Search for the cell housing the specified text and yield its (x, y) center coordinate. 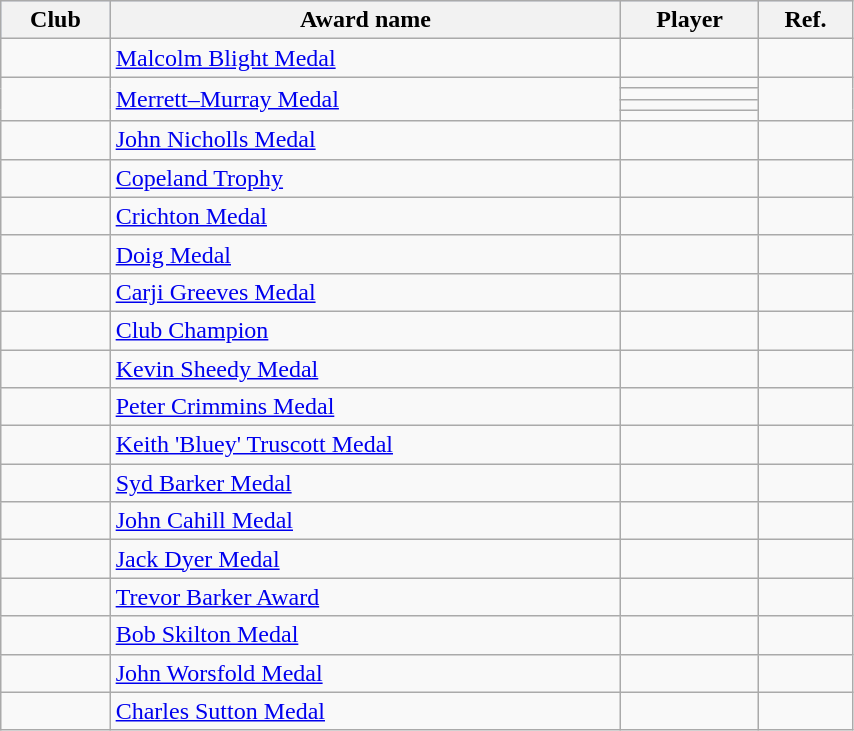
Syd Barker Medal (366, 483)
John Nicholls Medal (366, 140)
Ref. (805, 20)
Charles Sutton Medal (366, 711)
Award name (366, 20)
Bob Skilton Medal (366, 635)
Club Champion (366, 330)
Trevor Barker Award (366, 597)
Peter Crimmins Medal (366, 407)
Crichton Medal (366, 216)
Doig Medal (366, 254)
Club (56, 20)
Keith 'Bluey' Truscott Medal (366, 445)
Merrett–Murray Medal (366, 99)
Malcolm Blight Medal (366, 58)
Copeland Trophy (366, 178)
John Worsfold Medal (366, 673)
Player (690, 20)
Jack Dyer Medal (366, 559)
Kevin Sheedy Medal (366, 369)
John Cahill Medal (366, 521)
Carji Greeves Medal (366, 292)
